Output the (X, Y) coordinate of the center of the cell containing the given text.  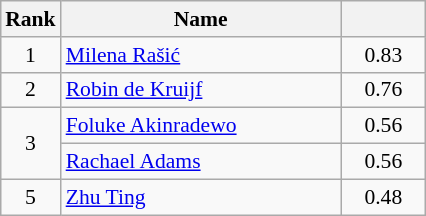
Name (201, 19)
Robin de Kruijf (201, 90)
0.48 (384, 197)
Rank (30, 19)
0.76 (384, 90)
Rachael Adams (201, 161)
3 (30, 144)
2 (30, 90)
5 (30, 197)
Milena Rašić (201, 54)
1 (30, 54)
Zhu Ting (201, 197)
Foluke Akinradewo (201, 126)
0.83 (384, 54)
